Return (x, y) of the center of cell containing provided text 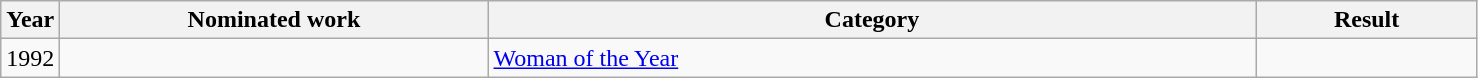
Category (872, 20)
Result (1366, 20)
1992 (30, 58)
Woman of the Year (872, 58)
Year (30, 20)
Nominated work (274, 20)
